Identify which cell holds the provided text, then report its (x, y) central coordinate. 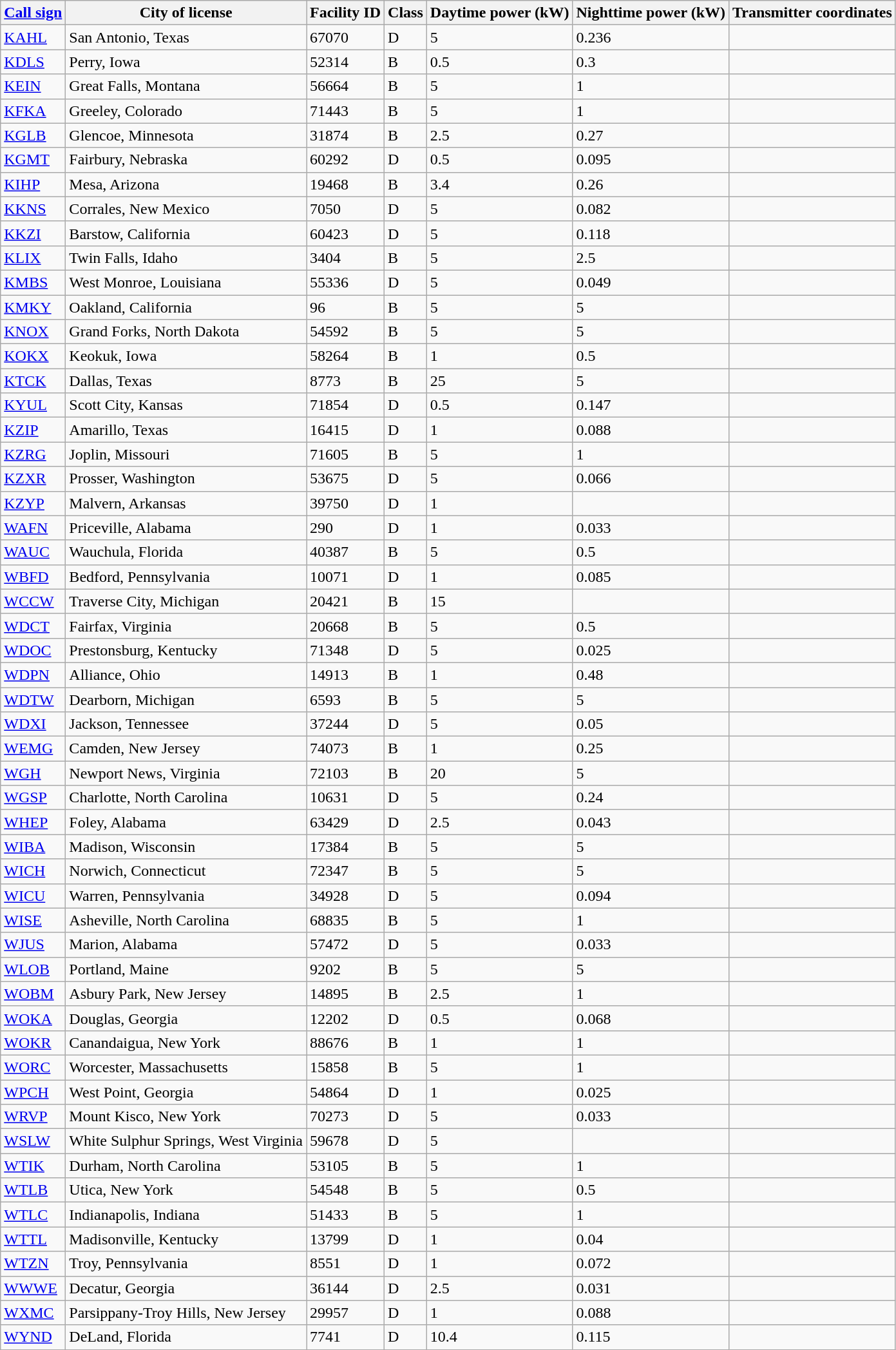
10.4 (500, 1337)
34928 (345, 896)
KFKA (33, 111)
0.48 (651, 675)
Transmitter coordinates (813, 13)
Call sign (33, 13)
9202 (345, 969)
0.236 (651, 37)
Portland, Maine (186, 969)
WORC (33, 1067)
88676 (345, 1043)
53675 (345, 479)
16415 (345, 430)
0.24 (651, 798)
37244 (345, 724)
KYUL (33, 405)
WISE (33, 920)
36144 (345, 1288)
Durham, North Carolina (186, 1166)
WSLW (33, 1141)
54592 (345, 332)
KZRG (33, 454)
KZYP (33, 503)
40387 (345, 552)
0.072 (651, 1264)
0.085 (651, 577)
15858 (345, 1067)
WLOB (33, 969)
WGH (33, 773)
WOKA (33, 1018)
WPCH (33, 1092)
Daytime power (kW) (500, 13)
WBFD (33, 577)
KTCK (33, 381)
72103 (345, 773)
KZIP (33, 430)
12202 (345, 1018)
72347 (345, 871)
Corrales, New Mexico (186, 209)
Amarillo, Texas (186, 430)
WICH (33, 871)
WOBM (33, 994)
WTLC (33, 1215)
Madisonville, Kentucky (186, 1239)
Joplin, Missouri (186, 454)
31874 (345, 135)
WDCT (33, 626)
0.082 (651, 209)
KKZI (33, 233)
0.04 (651, 1239)
WJUS (33, 945)
58264 (345, 356)
KNOX (33, 332)
Prestonsburg, Kentucky (186, 650)
Traverse City, Michigan (186, 601)
Douglas, Georgia (186, 1018)
Prosser, Washington (186, 479)
0.049 (651, 282)
Foley, Alabama (186, 822)
WDOC (33, 650)
0.05 (651, 724)
KDLS (33, 62)
KGLB (33, 135)
KZXR (33, 479)
Class (406, 13)
60292 (345, 160)
0.147 (651, 405)
8551 (345, 1264)
70273 (345, 1117)
Madison, Wisconsin (186, 847)
20 (500, 773)
15 (500, 601)
0.095 (651, 160)
20668 (345, 626)
Worcester, Massachusetts (186, 1067)
KMBS (33, 282)
WAFN (33, 528)
59678 (345, 1141)
KAHL (33, 37)
WRVP (33, 1117)
Charlotte, North Carolina (186, 798)
10631 (345, 798)
6593 (345, 699)
0.3 (651, 62)
96 (345, 307)
Keokuk, Iowa (186, 356)
Dallas, Texas (186, 381)
Facility ID (345, 13)
0.094 (651, 896)
25 (500, 381)
56664 (345, 86)
3.4 (500, 184)
0.115 (651, 1337)
71443 (345, 111)
WDXI (33, 724)
White Sulphur Springs, West Virginia (186, 1141)
WEMG (33, 749)
Decatur, Georgia (186, 1288)
Greeley, Colorado (186, 111)
290 (345, 528)
Great Falls, Montana (186, 86)
54864 (345, 1092)
Dearborn, Michigan (186, 699)
0.118 (651, 233)
KOKX (33, 356)
KMKY (33, 307)
55336 (345, 282)
WCCW (33, 601)
74073 (345, 749)
Barstow, California (186, 233)
KLIX (33, 258)
Fairfax, Virginia (186, 626)
KGMT (33, 160)
51433 (345, 1215)
14913 (345, 675)
WIBA (33, 847)
8773 (345, 381)
WHEP (33, 822)
19468 (345, 184)
Mesa, Arizona (186, 184)
WTLB (33, 1190)
14895 (345, 994)
Alliance, Ohio (186, 675)
Asheville, North Carolina (186, 920)
Grand Forks, North Dakota (186, 332)
WWWE (33, 1288)
Malvern, Arkansas (186, 503)
71348 (345, 650)
13799 (345, 1239)
Scott City, Kansas (186, 405)
Troy, Pennsylvania (186, 1264)
0.27 (651, 135)
Marion, Alabama (186, 945)
54548 (345, 1190)
53105 (345, 1166)
0.031 (651, 1288)
WXMC (33, 1313)
67070 (345, 37)
0.26 (651, 184)
WTTL (33, 1239)
WGSP (33, 798)
68835 (345, 920)
City of license (186, 13)
60423 (345, 233)
29957 (345, 1313)
17384 (345, 847)
Newport News, Virginia (186, 773)
0.066 (651, 479)
Oakland, California (186, 307)
Asbury Park, New Jersey (186, 994)
West Point, Georgia (186, 1092)
39750 (345, 503)
Bedford, Pennsylvania (186, 577)
Jackson, Tennessee (186, 724)
Priceville, Alabama (186, 528)
63429 (345, 822)
WAUC (33, 552)
7741 (345, 1337)
57472 (345, 945)
Canandaigua, New York (186, 1043)
WICU (33, 896)
WTIK (33, 1166)
KKNS (33, 209)
Warren, Pennsylvania (186, 896)
Parsippany-Troy Hills, New Jersey (186, 1313)
WTZN (33, 1264)
WYND (33, 1337)
Utica, New York (186, 1190)
Wauchula, Florida (186, 552)
Twin Falls, Idaho (186, 258)
20421 (345, 601)
0.25 (651, 749)
52314 (345, 62)
WDTW (33, 699)
7050 (345, 209)
Perry, Iowa (186, 62)
Nighttime power (kW) (651, 13)
0.043 (651, 822)
KEIN (33, 86)
Mount Kisco, New York (186, 1117)
10071 (345, 577)
Indianapolis, Indiana (186, 1215)
71854 (345, 405)
Norwich, Connecticut (186, 871)
KIHP (33, 184)
West Monroe, Louisiana (186, 282)
Glencoe, Minnesota (186, 135)
0.068 (651, 1018)
3404 (345, 258)
71605 (345, 454)
WOKR (33, 1043)
Fairbury, Nebraska (186, 160)
Camden, New Jersey (186, 749)
WDPN (33, 675)
San Antonio, Texas (186, 37)
DeLand, Florida (186, 1337)
